Locate the cell with the specified text and output its [x, y] center coordinate. 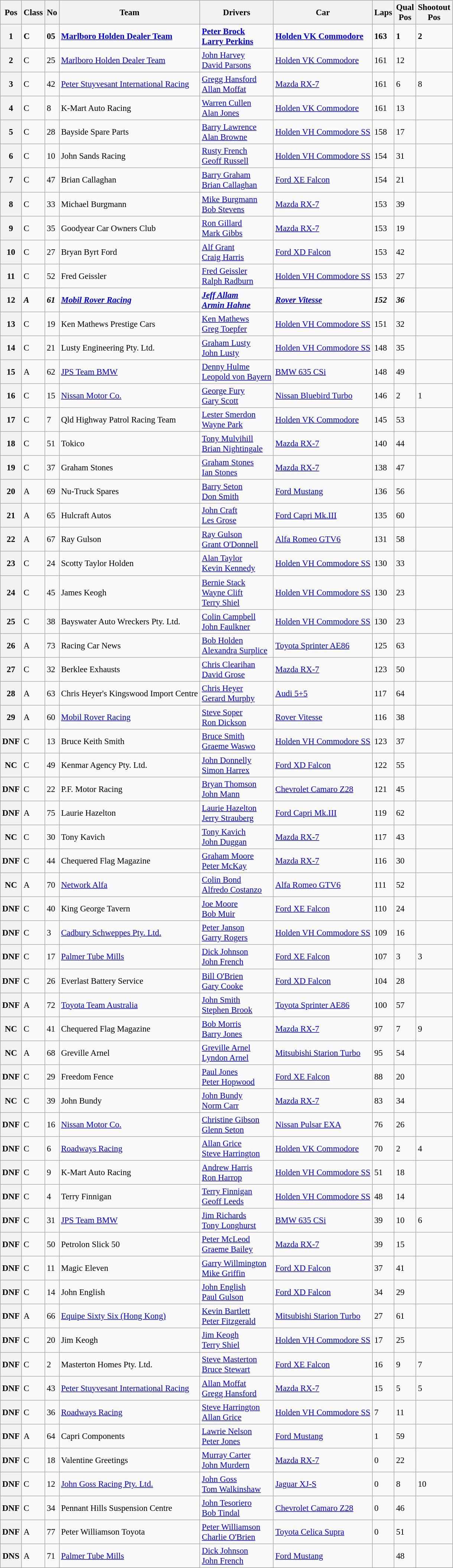
John Donnelly Simon Harrex [237, 765]
John Sands Racing [129, 156]
John English Paul Gulson [237, 1292]
Barry Seton Don Smith [237, 492]
Denny Hulme Leopold von Bayern [237, 372]
John Tesoriero Bob Tindal [237, 1508]
Jeff Allam Armin Hahne [237, 300]
65 [52, 516]
Allan Grice Steve Harrington [237, 1148]
Joe Moore Bob Muir [237, 909]
Chris Heyer's Kingswood Import Centre [129, 694]
ShootoutPos [434, 13]
Warren Cullen Alan Jones [237, 108]
Gregg Hansford Allan Moffat [237, 85]
69 [52, 492]
Network Alfa [129, 885]
Freedom Fence [129, 1076]
131 [383, 539]
68 [52, 1053]
76 [383, 1125]
Laurie Hazelton [129, 813]
Nu-Truck Spares [129, 492]
Car [323, 13]
53 [405, 420]
John Bundy [129, 1101]
Colin Campbell John Faulkner [237, 622]
158 [383, 132]
66 [52, 1316]
Jim Keogh Terry Shiel [237, 1341]
145 [383, 420]
Chris Heyer Gerard Murphy [237, 694]
83 [383, 1101]
Peter McLeod Graeme Bailey [237, 1244]
Tokico [129, 444]
59 [405, 1436]
Lawrie Nelson Peter Jones [237, 1436]
John Craft Les Grose [237, 516]
Toyota Celica Supra [323, 1532]
57 [405, 1005]
Laps [383, 13]
Qld Highway Patrol Racing Team [129, 420]
138 [383, 467]
Graham Stones [129, 467]
Colin Bond Alfredo Costanzo [237, 885]
Terry Finnigan [129, 1197]
Jim Keogh [129, 1341]
John Goss Racing Pty. Ltd. [129, 1484]
Equipe Sixty Six (Hong Kong) [129, 1316]
Toyota Team Australia [129, 1005]
152 [383, 300]
Peter Janson Garry Rogers [237, 933]
110 [383, 909]
Andrew Harris Ron Harrop [237, 1172]
Tony Kavich [129, 837]
Chris Clearihan David Grose [237, 669]
Greville Arnel [129, 1053]
Magic Eleven [129, 1269]
Bill O'Brien Gary Cooke [237, 981]
Bernie Stack Wayne Clift Terry Shiel [237, 592]
111 [383, 885]
Audi 5+5 [323, 694]
Bayswater Auto Wreckers Pty. Ltd. [129, 622]
Michael Burgmann [129, 204]
Racing Car News [129, 645]
Everlast Battery Service [129, 981]
122 [383, 765]
Pos [11, 13]
97 [383, 1029]
95 [383, 1053]
140 [383, 444]
54 [405, 1053]
136 [383, 492]
Valentine Greetings [129, 1460]
Graham Lusty John Lusty [237, 348]
Class [33, 13]
Murray Carter John Murdern [237, 1460]
Peter Williamson Toyota [129, 1532]
Ray Gulson [129, 539]
Capri Components [129, 1436]
Ron Gillard Mark Gibbs [237, 228]
Goodyear Car Owners Club [129, 228]
P.F. Motor Racing [129, 789]
Berklee Exhausts [129, 669]
Kevin Bartlett Peter Fitzgerald [237, 1316]
Cadbury Schweppes Pty. Ltd. [129, 933]
John Bundy Norm Carr [237, 1101]
Jim Richards Tony Longhurst [237, 1220]
Bruce Keith Smith [129, 741]
Steve Masterton Bruce Stewart [237, 1364]
Fred Geissler [129, 276]
Bryan Thomson John Mann [237, 789]
Bob Holden Alexandra Surplice [237, 645]
John English [129, 1292]
135 [383, 516]
Graham Moore Peter McKay [237, 861]
Tony Kavich John Duggan [237, 837]
John Harvey David Parsons [237, 60]
Steve Harrington Allan Grice [237, 1412]
No [52, 13]
Terry Finnigan Geoff Leeds [237, 1197]
Masterton Homes Pty. Ltd. [129, 1364]
QualPos [405, 13]
Nissan Bluebird Turbo [323, 395]
73 [52, 645]
46 [405, 1508]
Alan Taylor Kevin Kennedy [237, 564]
Ray Gulson Grant O'Donnell [237, 539]
Team [129, 13]
Nissan Pulsar EXA [323, 1125]
Mike Burgmann Bob Stevens [237, 204]
72 [52, 1005]
88 [383, 1076]
146 [383, 395]
107 [383, 957]
Scotty Taylor Holden [129, 564]
John Smith Stephen Brook [237, 1005]
40 [52, 909]
James Keogh [129, 592]
Brian Callaghan [129, 180]
Bayside Spare Parts [129, 132]
Christine Gibson Glenn Seton [237, 1125]
151 [383, 324]
55 [405, 765]
121 [383, 789]
Graham Stones Ian Stones [237, 467]
John Goss Tom Walkinshaw [237, 1484]
Tony Mulvihill Brian Nightingale [237, 444]
Greville Arnel Lyndon Arnel [237, 1053]
100 [383, 1005]
Ken Mathews Greg Toepfer [237, 324]
67 [52, 539]
Barry Lawrence Alan Browne [237, 132]
Garry Willmington Mike Griffin [237, 1269]
58 [405, 539]
George Fury Gary Scott [237, 395]
Fred Geissler Ralph Radburn [237, 276]
Petrolon Slick 50 [129, 1244]
77 [52, 1532]
05 [52, 36]
King George Tavern [129, 909]
Paul Jones Peter Hopwood [237, 1076]
Allan Moffat Gregg Hansford [237, 1388]
71 [52, 1556]
Bryan Byrt Ford [129, 252]
75 [52, 813]
Lusty Engineering Pty. Ltd. [129, 348]
DNS [11, 1556]
Peter Williamson Charlie O'Brien [237, 1532]
Hulcraft Autos [129, 516]
Peter Brock Larry Perkins [237, 36]
163 [383, 36]
Jaguar XJ-S [323, 1484]
109 [383, 933]
Rusty French Geoff Russell [237, 156]
Pennant Hills Suspension Centre [129, 1508]
Bruce Smith Graeme Waswo [237, 741]
119 [383, 813]
104 [383, 981]
Kenmar Agency Pty. Ltd. [129, 765]
Laurie Hazelton Jerry Strauberg [237, 813]
Barry Graham Brian Callaghan [237, 180]
Alf Grant Craig Harris [237, 252]
125 [383, 645]
Steve Soper Ron Dickson [237, 717]
Bob Morris Barry Jones [237, 1029]
56 [405, 492]
Ken Mathews Prestige Cars [129, 324]
Drivers [237, 13]
Lester Smerdon Wayne Park [237, 420]
